Search for the cell housing the specified text and yield its [x, y] center coordinate. 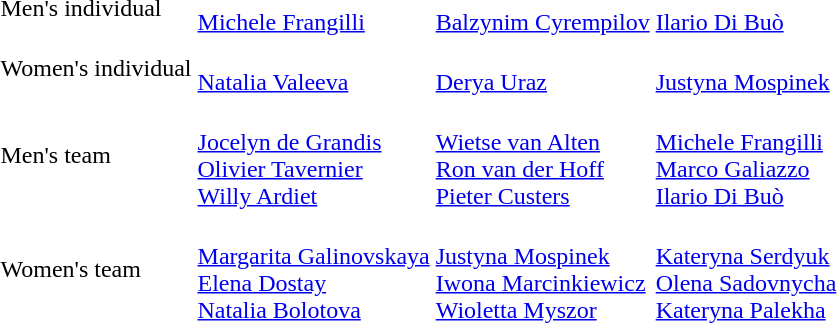
Wietse van Alten Ron van der Hoff Pieter Custers [542, 156]
Natalia Valeeva [314, 68]
Derya Uraz [542, 68]
Jocelyn de Grandis Olivier Tavernier Willy Ardiet [314, 156]
